Pinpoint the cell where the given text exists, returning its (x, y) midpoint coordinate. 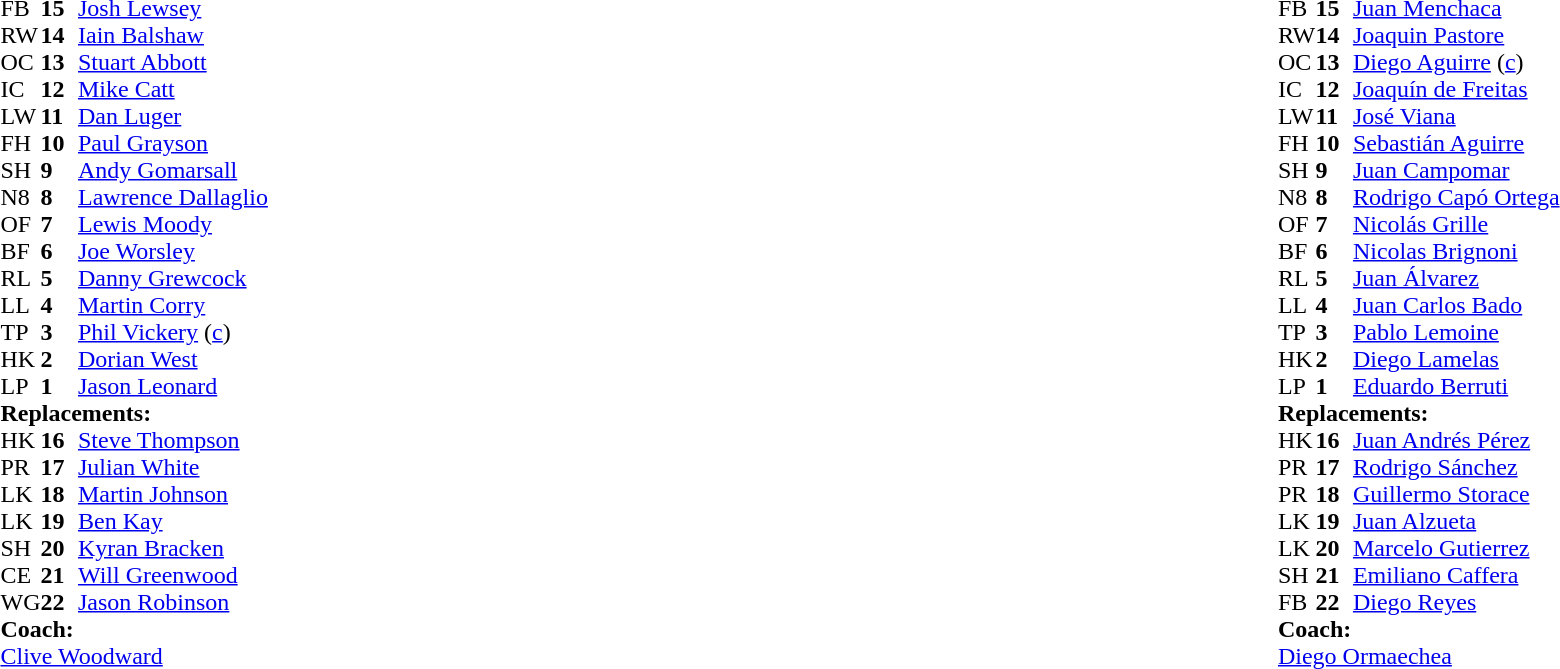
Ben Kay (173, 522)
Rodrigo Sánchez (1456, 468)
Emiliano Caffera (1456, 576)
Juan Alzueta (1456, 522)
CE (20, 576)
Nicolás Grille (1456, 224)
Kyran Bracken (173, 548)
Dorian West (173, 360)
Sebastián Aguirre (1456, 144)
Andy Gomarsall (173, 170)
Diego Reyes (1456, 602)
Martin Corry (173, 306)
WG (20, 602)
Diego Lamelas (1456, 360)
Jason Leonard (173, 386)
Juan Andrés Pérez (1456, 440)
Clive Woodward (134, 656)
José Viana (1456, 116)
Danny Grewcock (173, 278)
Pablo Lemoine (1456, 332)
Rodrigo Capó Ortega (1456, 198)
Iain Balshaw (173, 36)
Martin Johnson (173, 494)
Joe Worsley (173, 252)
Phil Vickery (c) (173, 332)
Will Greenwood (173, 576)
Stuart Abbott (173, 62)
Lawrence Dallaglio (173, 198)
Juan Carlos Bado (1456, 306)
Dan Luger (173, 116)
Paul Grayson (173, 144)
Juan Campomar (1456, 170)
Lewis Moody (173, 224)
Joaquin Pastore (1456, 36)
Joaquín de Freitas (1456, 90)
Juan Álvarez (1456, 278)
Marcelo Gutierrez (1456, 548)
Jason Robinson (173, 602)
FB (1297, 602)
Guillermo Storace (1456, 494)
Mike Catt (173, 90)
Diego Ormaechea (1419, 656)
Eduardo Berruti (1456, 386)
Diego Aguirre (c) (1456, 62)
Steve Thompson (173, 440)
Nicolas Brignoni (1456, 252)
Julian White (173, 468)
